Output the (x, y) coordinate of the center of the cell containing the given text.  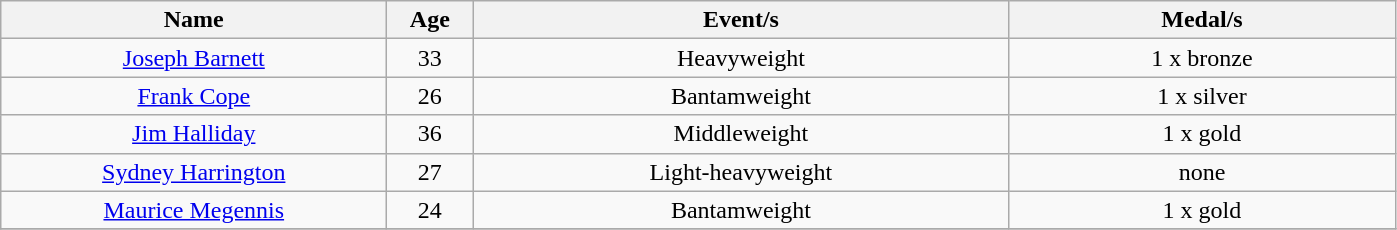
26 (430, 96)
24 (430, 210)
Jim Halliday (194, 134)
Event/s (741, 20)
Heavyweight (741, 58)
36 (430, 134)
Frank Cope (194, 96)
Maurice Megennis (194, 210)
Medal/s (1202, 20)
Sydney Harrington (194, 172)
27 (430, 172)
Name (194, 20)
1 x silver (1202, 96)
1 x bronze (1202, 58)
Middleweight (741, 134)
Light-heavyweight (741, 172)
none (1202, 172)
Joseph Barnett (194, 58)
Age (430, 20)
33 (430, 58)
